Determine the (x, y) coordinate at the center of the cell enclosing the given text.  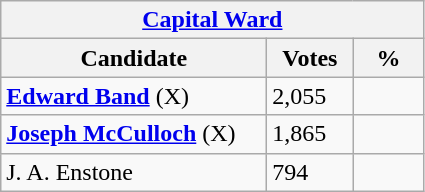
2,055 (310, 96)
Edward Band (X) (134, 96)
1,865 (310, 134)
Capital Ward (212, 20)
% (388, 58)
794 (310, 172)
J. A. Enstone (134, 172)
Joseph McCulloch (X) (134, 134)
Candidate (134, 58)
Votes (310, 58)
